For the text-containing cell, return its midpoint in [X, Y] coordinate format. 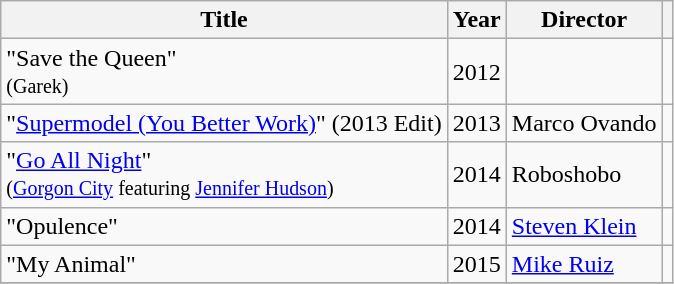
"My Animal" [224, 264]
Marco Ovando [584, 123]
Steven Klein [584, 226]
2015 [476, 264]
Title [224, 20]
"Opulence" [224, 226]
"Supermodel (You Better Work)" (2013 Edit) [224, 123]
"Go All Night"(Gorgon City featuring Jennifer Hudson) [224, 174]
2012 [476, 72]
2013 [476, 123]
Year [476, 20]
Mike Ruiz [584, 264]
"Save the Queen"(Garek) [224, 72]
Director [584, 20]
Roboshobo [584, 174]
